Provide the [X, Y] coordinate of the cell's center where the given text is located.  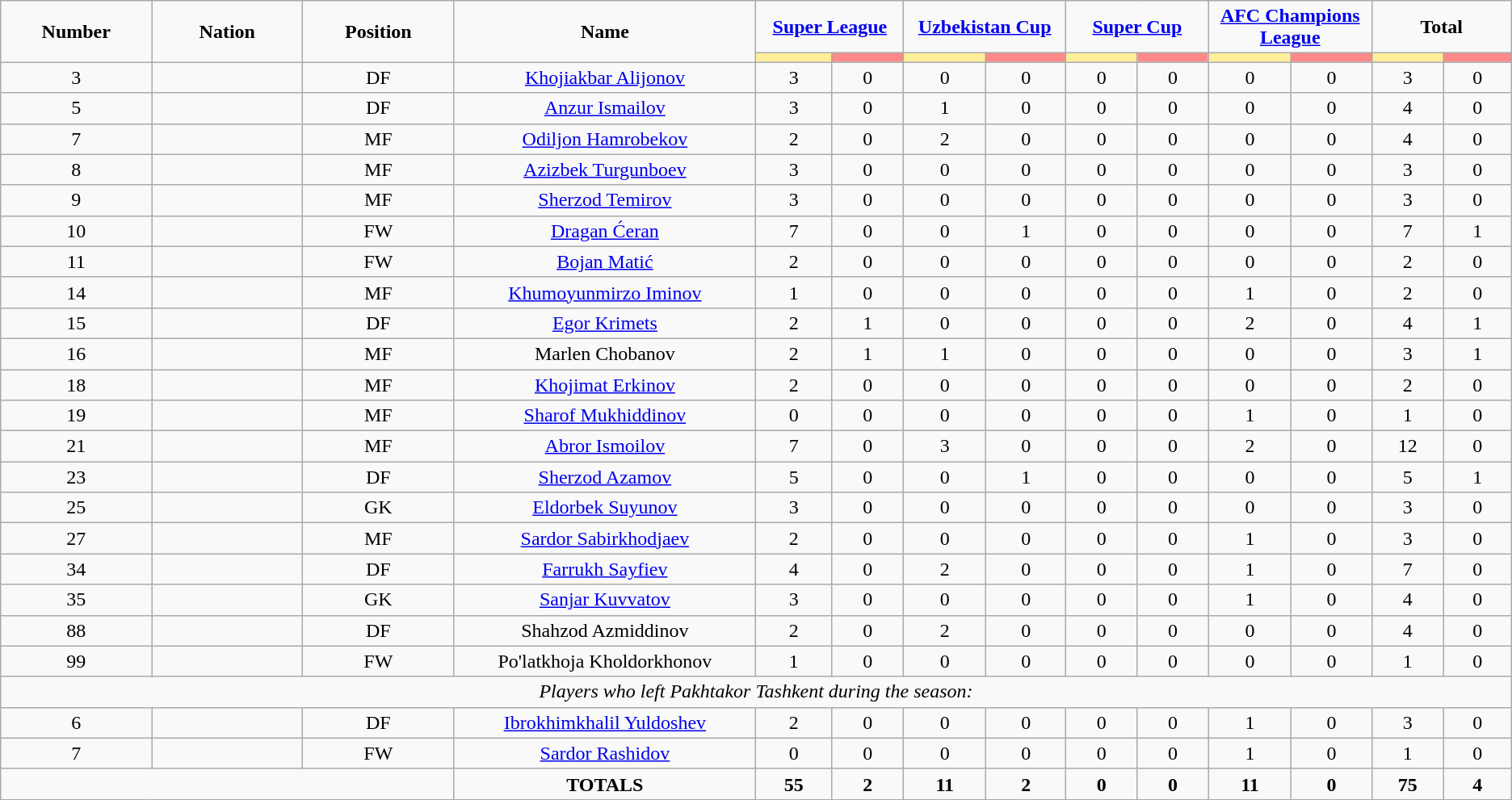
99 [76, 661]
Ibrokhimkhalil Yuldoshev [605, 723]
55 [794, 784]
34 [76, 569]
Sharof Mukhiddinov [605, 416]
Eldorbek Suyunov [605, 508]
35 [76, 600]
21 [76, 446]
TOTALS [605, 784]
Khumoyunmirzo Iminov [605, 292]
10 [76, 231]
Khojiakbar Alijonov [605, 77]
6 [76, 723]
Marlen Chobanov [605, 354]
Players who left Pakhtakor Tashkent during the season: [756, 692]
75 [1407, 784]
Khojimat Erkinov [605, 385]
Farrukh Sayfiev [605, 569]
Uzbekistan Cup [985, 27]
88 [76, 630]
Super League [830, 27]
8 [76, 170]
Number [76, 31]
Azizbek Turgunboev [605, 170]
Position [378, 31]
Odiljon Hamrobekov [605, 139]
Sanjar Kuvvatov [605, 600]
Super Cup [1137, 27]
25 [76, 508]
27 [76, 538]
Abror Ismoilov [605, 446]
Total [1441, 27]
Sherzod Temirov [605, 200]
Anzur Ismailov [605, 108]
Name [605, 31]
19 [76, 416]
12 [1407, 446]
Bojan Matić [605, 262]
9 [76, 200]
23 [76, 477]
Egor Krimets [605, 323]
AFC Champions League [1290, 27]
15 [76, 323]
16 [76, 354]
Sherzod Azamov [605, 477]
Dragan Ćeran [605, 231]
Po'latkhoja Kholdorkhonov [605, 661]
Sardor Rashidov [605, 753]
Nation [228, 31]
Shahzod Azmiddinov [605, 630]
14 [76, 292]
Sardor Sabirkhodjaev [605, 538]
18 [76, 385]
